Determine the [X, Y] coordinate at the center of the cell enclosing the given text.  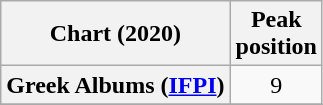
9 [276, 85]
Peakposition [276, 34]
Greek Albums (IFPI) [116, 85]
Chart (2020) [116, 34]
